Return (x, y) of the center of cell containing provided text 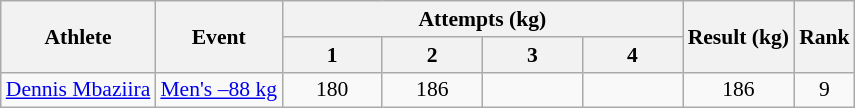
Result (kg) (738, 36)
1 (332, 55)
Athlete (78, 36)
4 (632, 55)
2 (432, 55)
Attempts (kg) (482, 19)
Dennis Mbaziira (78, 90)
180 (332, 90)
3 (532, 55)
Event (218, 36)
Rank (824, 36)
Men's –88 kg (218, 90)
9 (824, 90)
